Output the (x, y) coordinate of the center of the cell containing the given text.  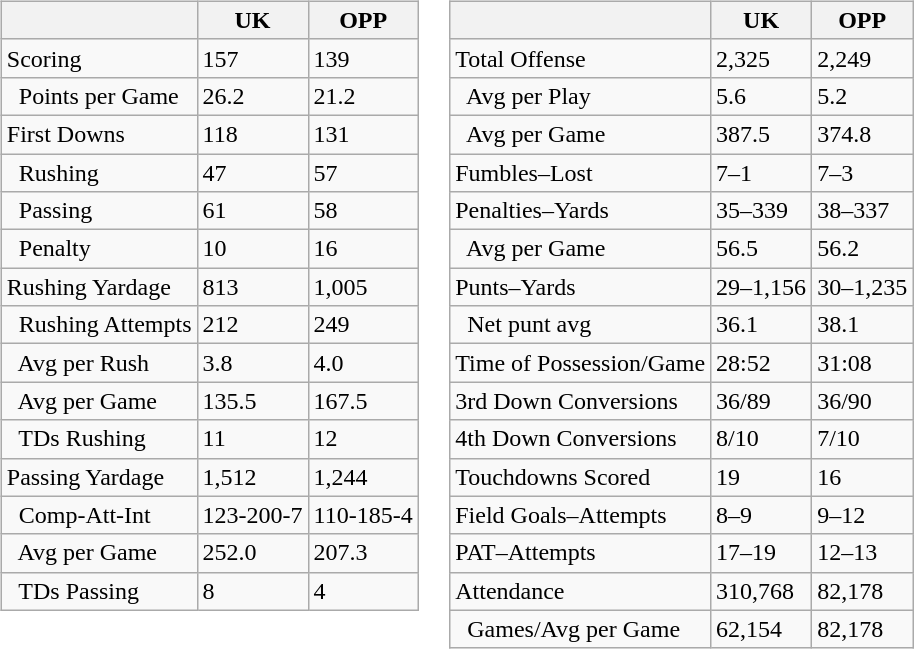
8 (252, 591)
30–1,235 (862, 287)
First Downs (99, 134)
8/10 (762, 439)
57 (363, 173)
Avg per Play (580, 96)
Net punt avg (580, 325)
9–12 (862, 515)
8–9 (762, 515)
249 (363, 325)
56.5 (762, 249)
11 (252, 439)
4.0 (363, 363)
Rushing Yardage (99, 287)
12 (363, 439)
35–339 (762, 211)
110-185-4 (363, 515)
21.2 (363, 96)
4th Down Conversions (580, 439)
58 (363, 211)
38–337 (862, 211)
Total Offense (580, 58)
28:52 (762, 363)
Passing (99, 211)
Penalties–Yards (580, 211)
26.2 (252, 96)
2,249 (862, 58)
17–19 (762, 553)
Attendance (580, 591)
7/10 (862, 439)
167.5 (363, 401)
31:08 (862, 363)
PAT–Attempts (580, 553)
36/90 (862, 401)
Avg per Rush (99, 363)
47 (252, 173)
813 (252, 287)
Games/Avg per Game (580, 629)
10 (252, 249)
Touchdowns Scored (580, 477)
1,005 (363, 287)
Fumbles–Lost (580, 173)
TDs Passing (99, 591)
3rd Down Conversions (580, 401)
212 (252, 325)
38.1 (862, 325)
1,512 (252, 477)
387.5 (762, 134)
5.2 (862, 96)
61 (252, 211)
2,325 (762, 58)
TDs Rushing (99, 439)
Rushing Attempts (99, 325)
62,154 (762, 629)
131 (363, 134)
36/89 (762, 401)
Points per Game (99, 96)
310,768 (762, 591)
Rushing (99, 173)
Passing Yardage (99, 477)
Comp-Att-Int (99, 515)
7–3 (862, 173)
374.8 (862, 134)
Penalty (99, 249)
12–13 (862, 553)
123-200-7 (252, 515)
139 (363, 58)
Punts–Yards (580, 287)
36.1 (762, 325)
135.5 (252, 401)
252.0 (252, 553)
157 (252, 58)
56.2 (862, 249)
1,244 (363, 477)
7–1 (762, 173)
Time of Possession/Game (580, 363)
118 (252, 134)
19 (762, 477)
29–1,156 (762, 287)
Field Goals–Attempts (580, 515)
207.3 (363, 553)
5.6 (762, 96)
3.8 (252, 363)
Scoring (99, 58)
4 (363, 591)
